For the text-containing cell, return its midpoint in [X, Y] coordinate format. 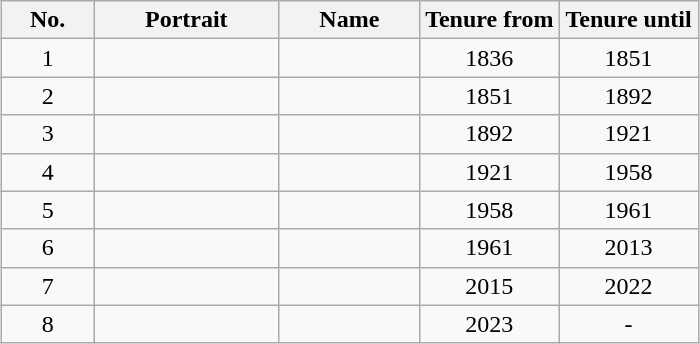
6 [48, 248]
No. [48, 20]
5 [48, 210]
1 [48, 58]
3 [48, 134]
Portrait [186, 20]
- [628, 324]
4 [48, 172]
8 [48, 324]
Name [350, 20]
Tenure until [628, 20]
1836 [490, 58]
Tenure from [490, 20]
2023 [490, 324]
2022 [628, 286]
7 [48, 286]
2015 [490, 286]
2013 [628, 248]
2 [48, 96]
